Identify which cell holds the provided text, then report its (x, y) central coordinate. 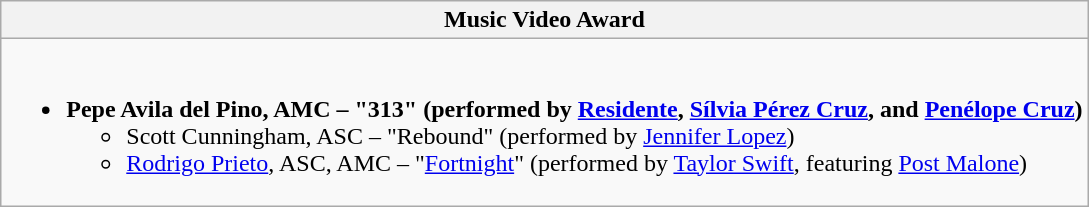
Music Video Award (544, 20)
